Locate the cell with the specified text and output its [x, y] center coordinate. 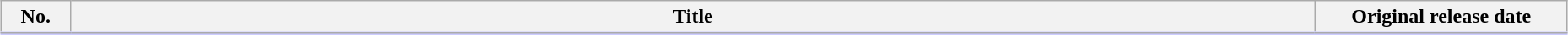
No. [35, 17]
Title [693, 17]
Original release date [1441, 17]
